For the text-containing cell, return its midpoint in (X, Y) coordinate format. 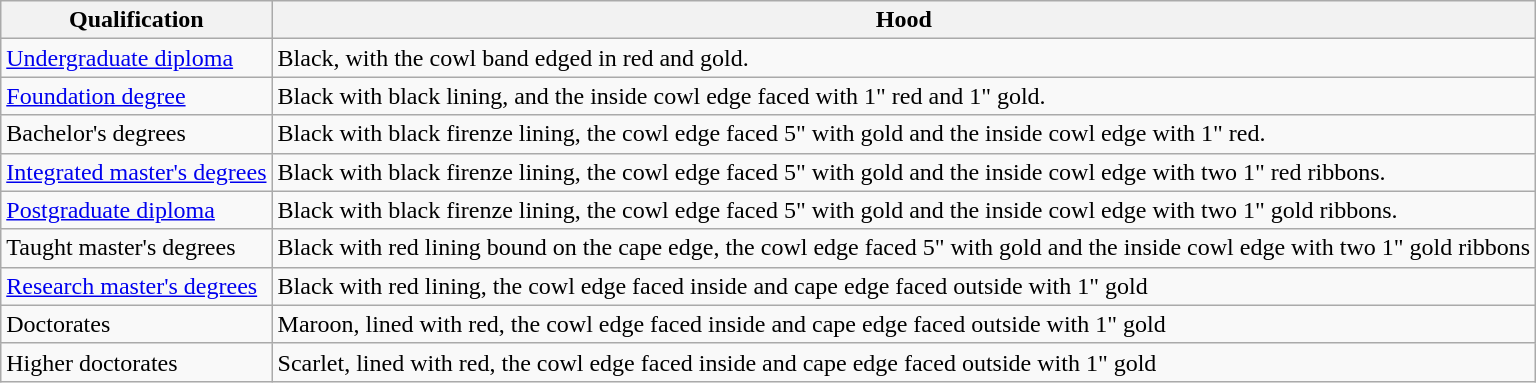
Black with black firenze lining, the cowl edge faced 5" with gold and the inside cowl edge with two 1" red ribbons. (904, 172)
Research master's degrees (136, 286)
Hood (904, 20)
Bachelor's degrees (136, 134)
Qualification (136, 20)
Black, with the cowl band edged in red and gold. (904, 58)
Foundation degree (136, 96)
Black with black lining, and the inside cowl edge faced with 1" red and 1" gold. (904, 96)
Postgraduate diploma (136, 210)
Scarlet, lined with red, the cowl edge faced inside and cape edge faced outside with 1" gold (904, 362)
Taught master's degrees (136, 248)
Maroon, lined with red, the cowl edge faced inside and cape edge faced outside with 1" gold (904, 324)
Black with black firenze lining, the cowl edge faced 5" with gold and the inside cowl edge with 1" red. (904, 134)
Integrated master's degrees (136, 172)
Doctorates (136, 324)
Black with red lining bound on the cape edge, the cowl edge faced 5" with gold and the inside cowl edge with two 1" gold ribbons (904, 248)
Black with black firenze lining, the cowl edge faced 5" with gold and the inside cowl edge with two 1" gold ribbons. (904, 210)
Undergraduate diploma (136, 58)
Black with red lining, the cowl edge faced inside and cape edge faced outside with 1" gold (904, 286)
Higher doctorates (136, 362)
